From the cell containing the given text, extract its center point as [X, Y] coordinate. 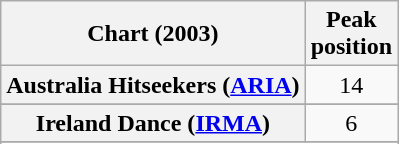
Australia Hitseekers (ARIA) [153, 85]
6 [351, 123]
14 [351, 85]
Peakposition [351, 34]
Chart (2003) [153, 34]
Ireland Dance (IRMA) [153, 123]
